Identify which cell holds the provided text, then report its (X, Y) central coordinate. 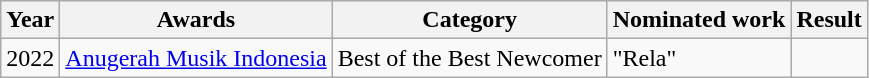
Result (829, 20)
2022 (30, 58)
Awards (196, 20)
Category (470, 20)
Year (30, 20)
Anugerah Musik Indonesia (196, 58)
Nominated work (699, 20)
"Rela" (699, 58)
Best of the Best Newcomer (470, 58)
